Capture the cell that displays the provided text and extract its (X, Y) central coordinate. 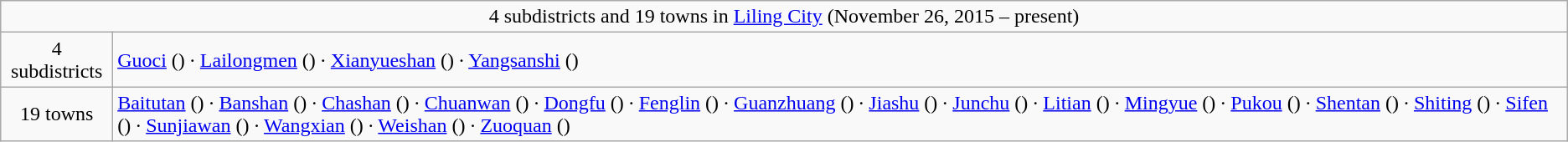
4 subdistricts (57, 60)
4 subdistricts and 19 towns in Liling City (November 26, 2015 – present) (784, 17)
19 towns (57, 114)
Guoci () · Lailongmen () · Xianyueshan () · Yangsanshi () (841, 60)
